Detect which cell encompasses the target text, then output its [x, y] center coordinate. 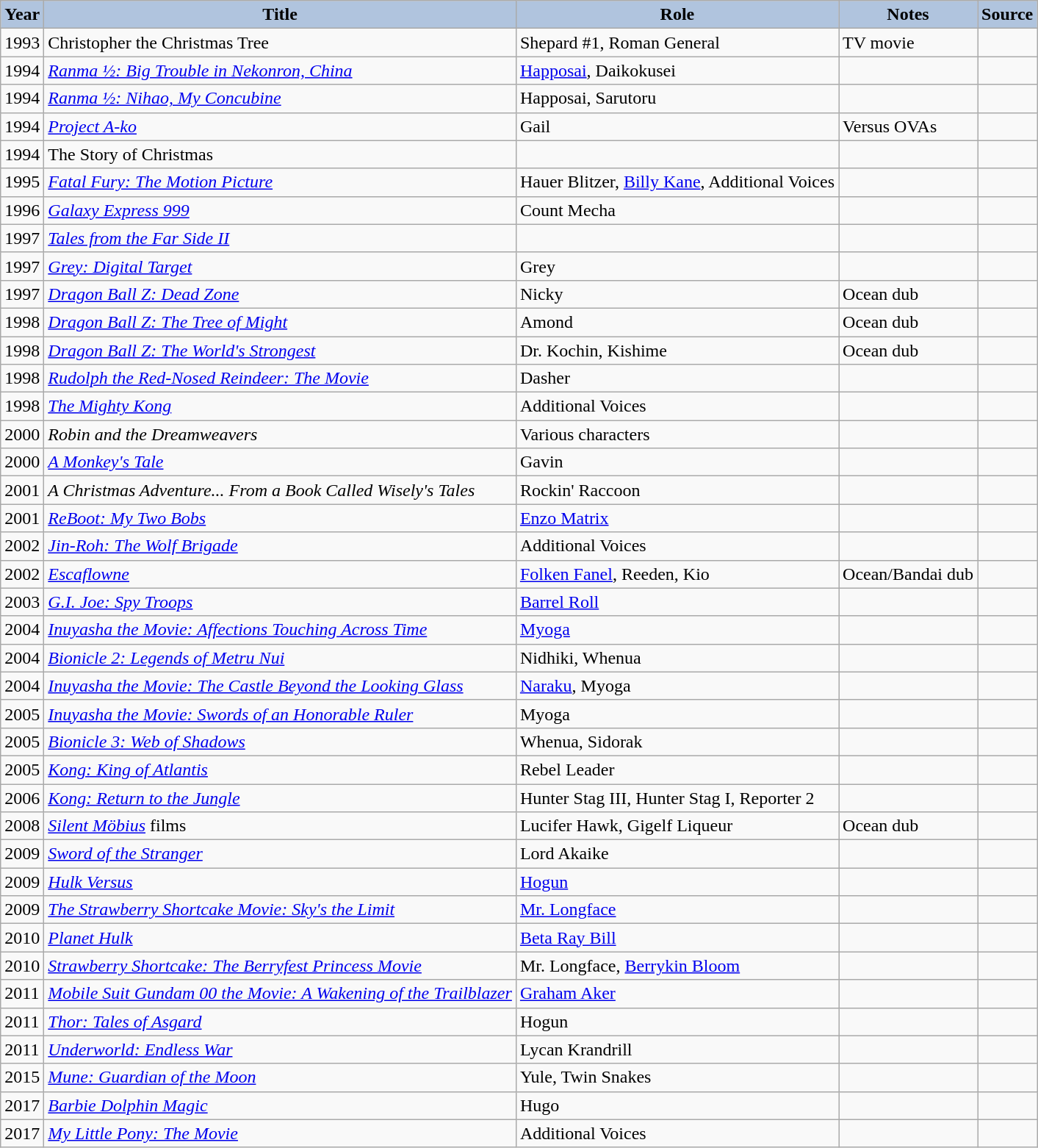
The Mighty Kong [281, 406]
Whenua, Sidorak [677, 742]
Mr. Longface [677, 910]
Tales from the Far Side II [281, 238]
G.I. Joe: Spy Troops [281, 602]
2008 [22, 826]
Naraku, Myoga [677, 686]
Inuyasha the Movie: Affections Touching Across Time [281, 630]
Source [1008, 15]
Hulk Versus [281, 882]
Kong: King of Atlantis [281, 769]
Rebel Leader [677, 769]
Happosai, Sarutoru [677, 98]
Robin and the Dreamweavers [281, 434]
Mobile Suit Gundam 00 the Movie: A Wakening of the Trailblazer [281, 994]
2015 [22, 1077]
1996 [22, 210]
Year [22, 15]
My Little Pony: The Movie [281, 1133]
Count Mecha [677, 210]
Role [677, 15]
Ranma ½: Nihao, My Concubine [281, 98]
Gavin [677, 462]
Barbie Dolphin Magic [281, 1105]
Dragon Ball Z: The Tree of Might [281, 322]
Lycan Krandrill [677, 1050]
Kong: Return to the Jungle [281, 797]
Nicky [677, 294]
Fatal Fury: The Motion Picture [281, 182]
Amond [677, 322]
Enzo Matrix [677, 518]
Beta Ray Bill [677, 938]
Dragon Ball Z: Dead Zone [281, 294]
Galaxy Express 999 [281, 210]
Lord Akaike [677, 854]
Versus OVAs [908, 126]
2003 [22, 602]
Bionicle 3: Web of Shadows [281, 742]
Rudolph the Red-Nosed Reindeer: The Movie [281, 379]
Ranma ½: Big Trouble in Nekonron, China [281, 71]
Bionicle 2: Legends of Metru Nui [281, 658]
Hauer Blitzer, Billy Kane, Additional Voices [677, 182]
Dragon Ball Z: The World's Strongest [281, 351]
Mr. Longface, Berrykin Bloom [677, 966]
Grey [677, 266]
Planet Hulk [281, 938]
Hunter Stag III, Hunter Stag I, Reporter 2 [677, 797]
Dasher [677, 379]
Silent Möbius films [281, 826]
Project A-ko [281, 126]
Strawberry Shortcake: The Berryfest Princess Movie [281, 966]
Inuyasha the Movie: Swords of an Honorable Ruler [281, 714]
Sword of the Stranger [281, 854]
Notes [908, 15]
The Strawberry Shortcake Movie: Sky's the Limit [281, 910]
Christopher the Christmas Tree [281, 43]
Shepard #1, Roman General [677, 43]
Escaflowne [281, 574]
ReBoot: My Two Bobs [281, 518]
A Christmas Adventure... From a Book Called Wisely's Tales [281, 490]
Dr. Kochin, Kishime [677, 351]
Graham Aker [677, 994]
Lucifer Hawk, Gigelf Liqueur [677, 826]
The Story of Christmas [281, 154]
Ocean/Bandai dub [908, 574]
Inuyasha the Movie: The Castle Beyond the Looking Glass [281, 686]
1995 [22, 182]
Nidhiki, Whenua [677, 658]
Rockin' Raccoon [677, 490]
2006 [22, 797]
Underworld: Endless War [281, 1050]
1993 [22, 43]
Hugo [677, 1105]
Yule, Twin Snakes [677, 1077]
Mune: Guardian of the Moon [281, 1077]
Gail [677, 126]
Folken Fanel, Reeden, Kio [677, 574]
Barrel Roll [677, 602]
Happosai, Daikokusei [677, 71]
Jin-Roh: The Wolf Brigade [281, 546]
A Monkey's Tale [281, 462]
Various characters [677, 434]
Grey: Digital Target [281, 266]
Thor: Tales of Asgard [281, 1022]
Title [281, 15]
TV movie [908, 43]
